Detect which cell encompasses the target text, then output its [x, y] center coordinate. 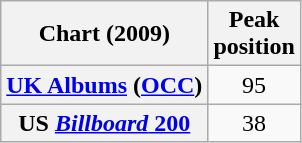
38 [254, 123]
Chart (2009) [104, 34]
95 [254, 85]
US Billboard 200 [104, 123]
Peakposition [254, 34]
UK Albums (OCC) [104, 85]
